Identify which cell holds the provided text, then report its (X, Y) central coordinate. 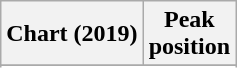
Peakposition (189, 34)
Chart (2019) (72, 34)
